Capture the cell that displays the provided text and extract its [X, Y] central coordinate. 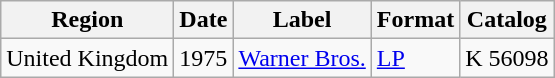
Warner Bros. [302, 58]
Date [204, 20]
Format [415, 20]
K 56098 [507, 58]
1975 [204, 58]
LP [415, 58]
Catalog [507, 20]
Region [88, 20]
Label [302, 20]
United Kingdom [88, 58]
